Determine the (x, y) coordinate at the center of the cell enclosing the given text.  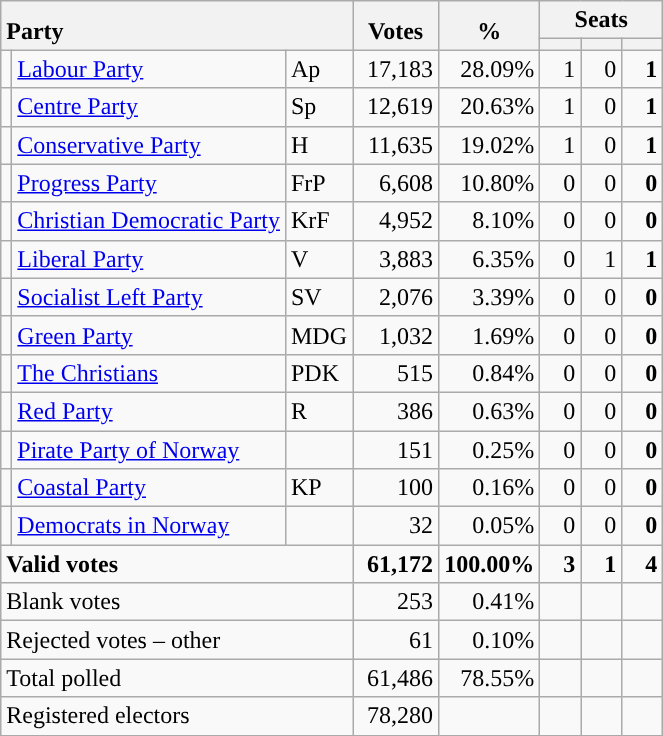
1.69% (490, 335)
0.05% (490, 526)
0.10% (490, 640)
0.63% (490, 411)
V (318, 259)
11,635 (396, 145)
Red Party (149, 411)
3 (560, 564)
% (490, 26)
100 (396, 488)
Christian Democratic Party (149, 221)
61 (396, 640)
6,608 (396, 183)
17,183 (396, 69)
H (318, 145)
The Christians (149, 373)
1,032 (396, 335)
78.55% (490, 678)
Progress Party (149, 183)
8.10% (490, 221)
28.09% (490, 69)
4 (642, 564)
10.80% (490, 183)
0.41% (490, 602)
78,280 (396, 716)
Rejected votes – other (177, 640)
Centre Party (149, 107)
386 (396, 411)
12,619 (396, 107)
Votes (396, 26)
0.25% (490, 449)
Conservative Party (149, 145)
Coastal Party (149, 488)
R (318, 411)
2,076 (396, 297)
3,883 (396, 259)
61,172 (396, 564)
0.16% (490, 488)
0.84% (490, 373)
Liberal Party (149, 259)
20.63% (490, 107)
253 (396, 602)
3.39% (490, 297)
Total polled (177, 678)
151 (396, 449)
Registered electors (177, 716)
Socialist Left Party (149, 297)
FrP (318, 183)
MDG (318, 335)
Blank votes (177, 602)
SV (318, 297)
PDK (318, 373)
KP (318, 488)
19.02% (490, 145)
Valid votes (177, 564)
Sp (318, 107)
32 (396, 526)
515 (396, 373)
Seats (602, 20)
6.35% (490, 259)
61,486 (396, 678)
Pirate Party of Norway (149, 449)
4,952 (396, 221)
Democrats in Norway (149, 526)
KrF (318, 221)
Party (177, 26)
Green Party (149, 335)
Ap (318, 69)
Labour Party (149, 69)
100.00% (490, 564)
